Return [X, Y] of the center of cell containing provided text 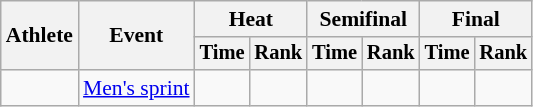
Event [136, 36]
Athlete [40, 36]
Heat [251, 19]
Semifinal [363, 19]
Men's sprint [136, 88]
Final [476, 19]
